Detect which cell encompasses the target text, then output its (x, y) center coordinate. 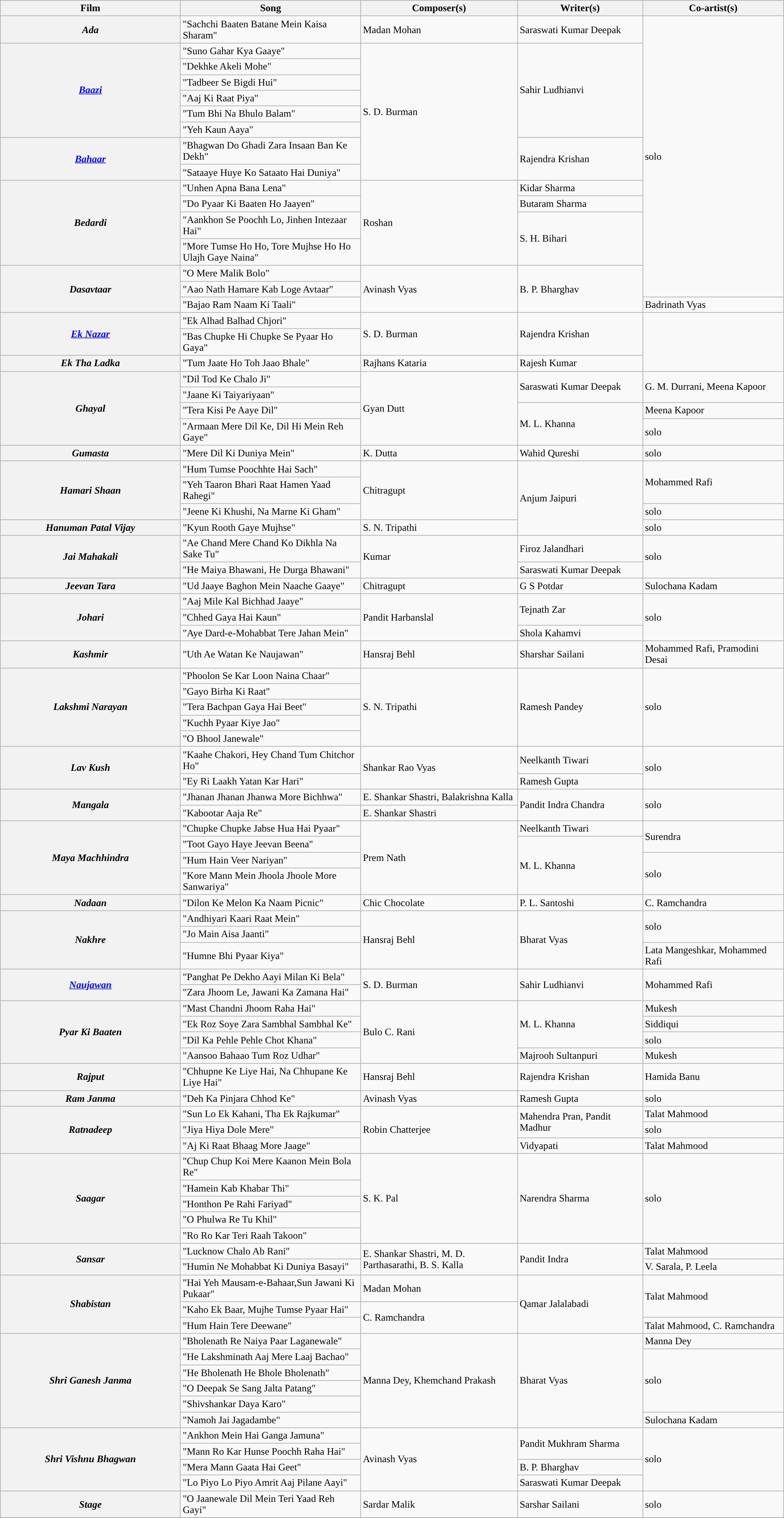
"Bholenath Re Naiya Paar Laganewale" (270, 1341)
V. Sarala, P. Leela (713, 1267)
"Jo Main Aisa Jaanti" (270, 934)
E. Shankar Shastri (439, 813)
"O Phulwa Re Tu Khil" (270, 1220)
Kumar (439, 557)
Ek Tha Ladka (91, 363)
Mahendra Pran, Pandit Madhur (580, 1122)
"Namoh Jai Jagadambe" (270, 1420)
Saagar (91, 1198)
Hanuman Patal Vijay (91, 528)
"Mann Ro Kar Hunse Poochh Raha Hai" (270, 1451)
"Hum Hain Veer Nariyan" (270, 860)
Badrinath Vyas (713, 305)
Kashmir (91, 655)
Lakshmi Narayan (91, 707)
S. H. Bihari (580, 239)
"Chhed Gaya Hai Kaun" (270, 617)
"Lo Piyo Lo Piyo Amrit Aaj Pilane Aayi" (270, 1483)
Pyar Ki Baaten (91, 1032)
"Zara Jhoom Le, Jawani Ka Zamana Hai" (270, 993)
"He Maiya Bhawani, He Durga Bhawani" (270, 570)
"Dil Tod Ke Chalo Ji" (270, 379)
"Ud Jaaye Baghon Mein Naache Gaaye" (270, 586)
Film (91, 8)
Qamar Jalalabadi (580, 1304)
"O Jaanewale Dil Mein Teri Yaad Reh Gayi" (270, 1504)
Jeevan Tara (91, 586)
"Kaahe Chakori, Hey Chand Tum Chitchor Ho" (270, 760)
"Humin Ne Mohabbat Ki Duniya Basayi" (270, 1267)
Co-artist(s) (713, 8)
"Kore Mann Mein Jhoola Jhoole More Sanwariya" (270, 881)
"Tera Kisi Pe Aaye Dil" (270, 410)
Meena Kapoor (713, 410)
"Gayo Birha Ki Raat" (270, 691)
Shola Kahamvi (580, 633)
Ghayal (91, 408)
"Suno Gahar Kya Gaaye" (270, 51)
Rajput (91, 1077)
Shri Vishnu Bhagwan (91, 1459)
"Uth Ae Watan Ke Naujawan" (270, 655)
Rajesh Kumar (580, 363)
Hamida Banu (713, 1077)
"O Deepak Se Sang Jalta Patang" (270, 1389)
"Hum Tumse Poochhte Hai Sach" (270, 469)
"Bas Chupke Hi Chupke Se Pyaar Ho Gaya" (270, 342)
Mohammed Rafi, Pramodini Desai (713, 655)
Siddiqui (713, 1024)
Shri Ganesh Janma (91, 1380)
"Mast Chandni Jhoom Raha Hai" (270, 1008)
Dasavtaar (91, 289)
Shabistan (91, 1304)
E. Shankar Shastri, M. D. Parthasarathi, B. S. Kalla (439, 1259)
"Deh Ka Pinjara Chhod Ke" (270, 1098)
"Mere Dil Ki Duniya Mein" (270, 453)
Bedardi (91, 223)
"Tera Bachpan Gaya Hai Beet" (270, 707)
Manna Dey (713, 1341)
"Hum Hain Tere Deewane" (270, 1325)
Ada (91, 30)
Anjum Jaipuri (580, 498)
"Aansoo Bahaao Tum Roz Udhar" (270, 1055)
"O Bhool Janewale" (270, 739)
Firoz Jalandhari (580, 549)
Robin Chatterjee (439, 1130)
Gyan Dutt (439, 408)
"Tum Jaate Ho Toh Jaao Bhale" (270, 363)
Shankar Rao Vyas (439, 768)
Butaram Sharma (580, 204)
Sarshar Sailani (580, 1504)
Bulo C. Rani (439, 1032)
"Jhanan Jhanan Jhanwa More Bichhwa" (270, 797)
"Shivshankar Daya Karo" (270, 1404)
Nakhre (91, 940)
"Ek Roz Soye Zara Sambhal Sambhal Ke" (270, 1024)
"Andhiyari Kaari Raat Mein" (270, 918)
"Chhupne Ke Liye Hai, Na Chhupane Ke Liye Hai" (270, 1077)
Vidyapati (580, 1146)
Ratnadeep (91, 1130)
"Ae Chand Mere Chand Ko Dikhla Na Sake Tu" (270, 549)
K. Dutta (439, 453)
P. L. Santoshi (580, 903)
"Ey Ri Laakh Yatan Kar Hari" (270, 781)
Composer(s) (439, 8)
"Sachchi Baaten Batane Mein Kaisa Sharam" (270, 30)
Song (270, 8)
Naujawan (91, 985)
"Dil Ka Pehle Pehle Chot Khana" (270, 1040)
"Panghat Pe Dekho Aayi Milan Ki Bela" (270, 977)
Pandit Indra Chandra (580, 805)
"Chup Chup Koi Mere Kaanon Mein Bola Re" (270, 1167)
Wahid Qureshi (580, 453)
Rajhans Kataria (439, 363)
Nadaan (91, 903)
"Sun Lo Ek Kahani, Tha Ek Rajkumar" (270, 1114)
Pandit Harbanslal (439, 617)
G. M. Durrani, Meena Kapoor (713, 387)
"Jaane Ki Taiyariyaan" (270, 395)
Surendra (713, 837)
"Ro Ro Kar Teri Raah Takoon" (270, 1235)
"Ek Alhad Balhad Chjori" (270, 321)
"Dekhke Akeli Mohe" (270, 67)
"He Bholenath He Bhole Bholenath" (270, 1372)
Narendra Sharma (580, 1198)
Jai Mahakali (91, 557)
G S Potdar (580, 586)
Hamari Shaan (91, 490)
"Unhen Apna Bana Lena" (270, 188)
"Aaj Ki Raat Piya" (270, 98)
Sansar (91, 1259)
Prem Nath (439, 858)
"More Tumse Ho Ho, Tore Mujhse Ho Ho Ulajh Gaye Naina" (270, 252)
"Do Pyaar Ki Baaten Ho Jaayen" (270, 204)
Tejnath Zar (580, 609)
S. K. Pal (439, 1198)
Kidar Sharma (580, 188)
"Jeene Ki Khushi, Na Marne Ki Gham" (270, 511)
"Toot Gayo Haye Jeevan Beena" (270, 844)
"Sataaye Huye Ko Sataato Hai Duniya" (270, 172)
Ramesh Pandey (580, 707)
Chic Chocolate (439, 903)
Pandit Indra (580, 1259)
"Lucknow Chalo Ab Rani" (270, 1251)
"Tum Bhi Na Bhulo Balam" (270, 114)
"Kabootar Aaja Re" (270, 813)
Manna Dey, Khemchand Prakash (439, 1380)
Johari (91, 617)
"Aankhon Se Poochh Lo, Jinhen Intezaar Hai" (270, 225)
Maya Machhindra (91, 858)
"Kyun Rooth Gaye Mujhse" (270, 528)
"Aye Dard-e-Mohabbat Tere Jahan Mein" (270, 633)
Baazi (91, 90)
"Kuchh Pyaar Kiye Jao" (270, 723)
"Humne Bhi Pyaar Kiya" (270, 956)
"Ankhon Mein Hai Ganga Jamuna" (270, 1436)
"Kaho Ek Baar, Mujhe Tumse Pyaar Hai" (270, 1309)
"Armaan Mere Dil Ke, Dil Hi Mein Reh Gaye" (270, 432)
"Aj Ki Raat Bhaag More Jaage" (270, 1146)
E. Shankar Shastri, Balakrishna Kalla (439, 797)
Writer(s) (580, 8)
"Tadbeer Se Bigdi Hui" (270, 82)
Ek Nazar (91, 334)
Lata Mangeshkar, Mohammed Rafi (713, 956)
"He Lakshminath Aaj Mere Laaj Bachao" (270, 1357)
Pandit Mukhram Sharma (580, 1444)
Roshan (439, 223)
Sharshar Sailani (580, 655)
"Aaj Mile Kal Bichhad Jaaye" (270, 602)
"Honthon Pe Rahi Fariyad" (270, 1204)
"Hamein Kab Khabar Thi" (270, 1188)
"Mera Mann Gaata Hai Geet" (270, 1467)
Mangala (91, 805)
Lav Kush (91, 768)
"Hai Yeh Mausam-e-Bahaar,Sun Jawani Ki Pukaar" (270, 1288)
"Bhagwan Do Ghadi Zara Insaan Ban Ke Dekh" (270, 151)
"Jiya Hiya Dole Mere" (270, 1130)
Gumasta (91, 453)
"O Mere Malik Bolo" (270, 273)
Bahaar (91, 159)
Talat Mahmood, C. Ramchandra (713, 1325)
"Dilon Ke Melon Ka Naam Picnic" (270, 903)
Majrooh Sultanpuri (580, 1055)
"Bajao Ram Naam Ki Taali" (270, 305)
"Chupke Chupke Jabse Hua Hai Pyaar" (270, 829)
Sardar Malik (439, 1504)
Ram Janma (91, 1098)
"Yeh Taaron Bhari Raat Hamen Yaad Rahegi" (270, 490)
"Phoolon Se Kar Loon Naina Chaar" (270, 676)
"Aao Nath Hamare Kab Loge Avtaar" (270, 289)
Stage (91, 1504)
"Yeh Kaun Aaya" (270, 129)
